Pinpoint the cell where the given text exists, returning its (X, Y) midpoint coordinate. 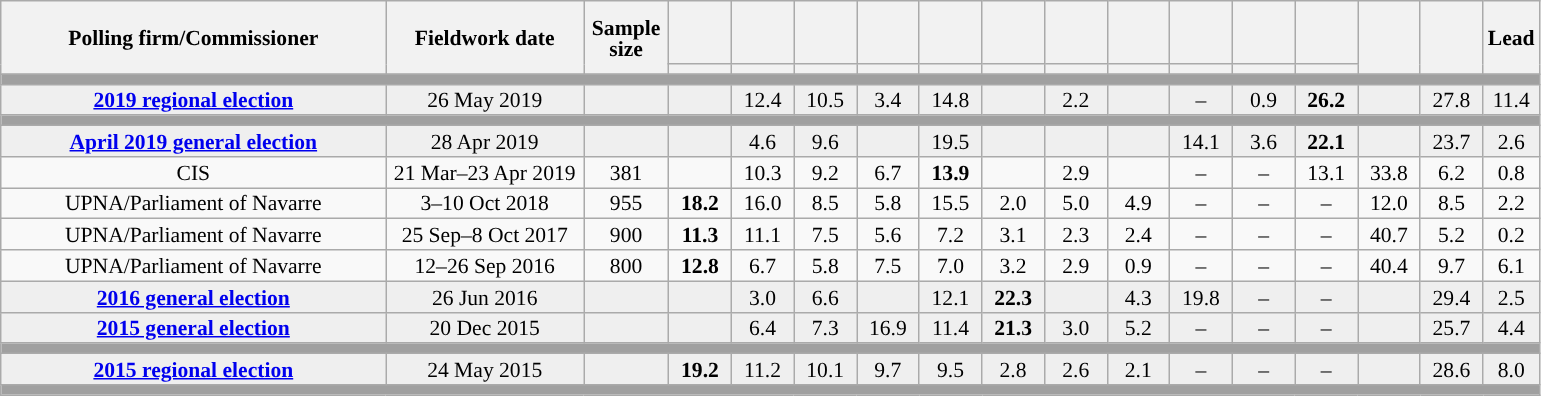
20 Dec 2015 (485, 328)
2.3 (1076, 234)
4.9 (1138, 204)
14.1 (1202, 142)
7.2 (950, 234)
4.4 (1512, 328)
28 Apr 2019 (485, 142)
2.4 (1138, 234)
4.6 (762, 142)
3.6 (1264, 142)
13.1 (1326, 172)
2.0 (1014, 204)
6.6 (826, 296)
0.8 (1512, 172)
900 (626, 234)
14.8 (950, 100)
5.0 (1076, 204)
15.5 (950, 204)
2016 general election (194, 296)
Sample size (626, 38)
22.1 (1326, 142)
26 May 2019 (485, 100)
12–26 Sep 2016 (485, 266)
4.3 (1138, 296)
7.3 (826, 328)
27.8 (1452, 100)
3.2 (1014, 266)
Fieldwork date (485, 38)
11.3 (700, 234)
10.3 (762, 172)
2015 regional election (194, 370)
21 Mar–23 Apr 2019 (485, 172)
11.2 (762, 370)
24 May 2015 (485, 370)
3.4 (888, 100)
28.6 (1452, 370)
16.0 (762, 204)
12.8 (700, 266)
33.8 (1390, 172)
21.3 (1014, 328)
800 (626, 266)
3.1 (1014, 234)
6.4 (762, 328)
9.2 (826, 172)
955 (626, 204)
40.7 (1390, 234)
26 Jun 2016 (485, 296)
10.5 (826, 100)
Polling firm/Commissioner (194, 38)
CIS (194, 172)
40.4 (1390, 266)
12.4 (762, 100)
25 Sep–8 Oct 2017 (485, 234)
2015 general election (194, 328)
12.1 (950, 296)
19.8 (1202, 296)
19.5 (950, 142)
6.1 (1512, 266)
26.2 (1326, 100)
2019 regional election (194, 100)
8.0 (1512, 370)
12.0 (1390, 204)
0.2 (1512, 234)
13.9 (950, 172)
25.7 (1452, 328)
29.4 (1452, 296)
381 (626, 172)
16.9 (888, 328)
3–10 Oct 2018 (485, 204)
10.1 (826, 370)
5.6 (888, 234)
2.5 (1512, 296)
7.0 (950, 266)
22.3 (1014, 296)
9.6 (826, 142)
6.2 (1452, 172)
23.7 (1452, 142)
18.2 (700, 204)
2.8 (1014, 370)
2.1 (1138, 370)
19.2 (700, 370)
April 2019 general election (194, 142)
9.5 (950, 370)
Lead (1512, 38)
11.1 (762, 234)
